Scan for the cell matching the given text and deliver its (X, Y) coordinate at center. 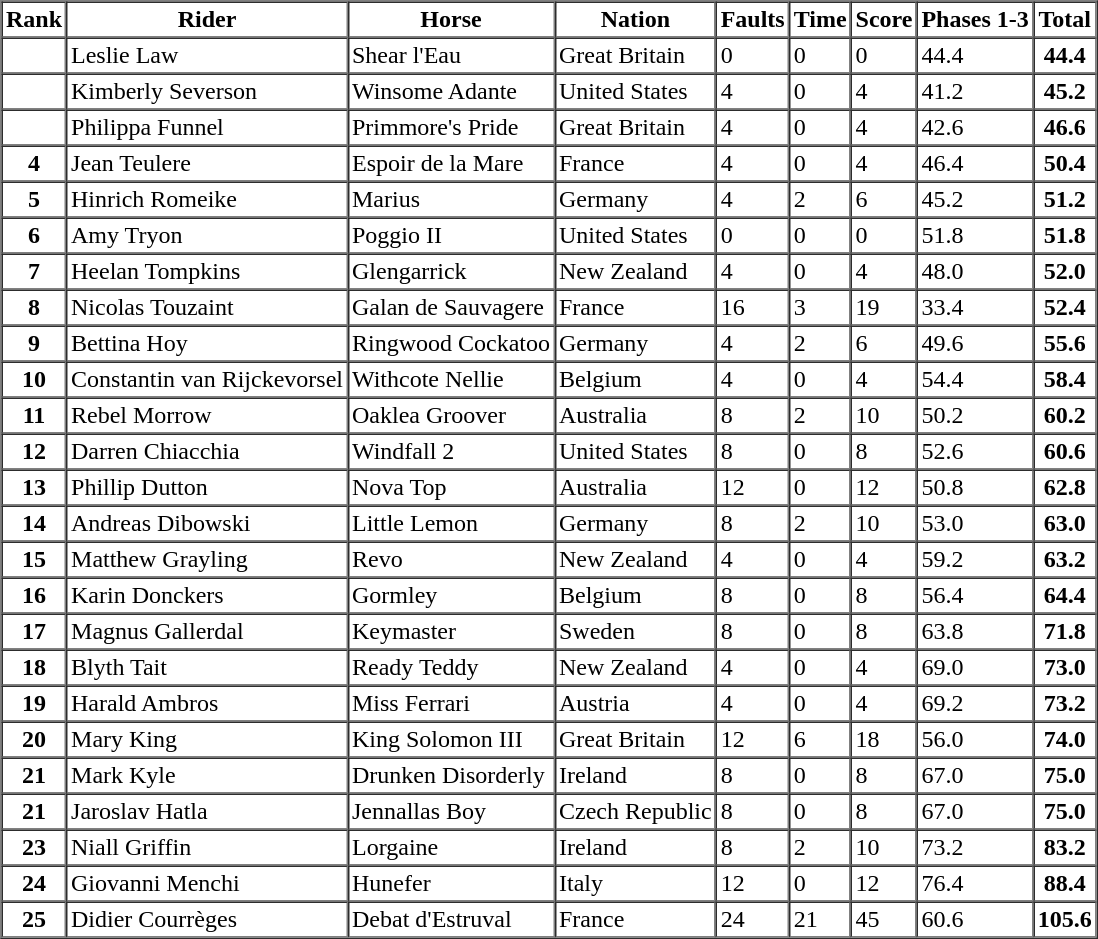
3 (820, 308)
59.2 (975, 560)
42.6 (975, 128)
88.4 (1064, 884)
55.6 (1064, 344)
Heelan Tompkins (208, 272)
11 (34, 416)
Gormley (452, 596)
50.2 (975, 416)
73.0 (1064, 668)
62.8 (1064, 488)
49.6 (975, 344)
Withcote Nellie (452, 380)
Poggio II (452, 236)
Nicolas Touzaint (208, 308)
17 (34, 632)
7 (34, 272)
48.0 (975, 272)
54.4 (975, 380)
53.0 (975, 524)
Galan de Sauvagere (452, 308)
69.0 (975, 668)
Didier Courrèges (208, 920)
Darren Chiacchia (208, 452)
Amy Tryon (208, 236)
Lorgaine (452, 848)
Drunken Disorderly (452, 776)
64.4 (1064, 596)
50.4 (1064, 164)
Jean Teulere (208, 164)
69.2 (975, 704)
Giovanni Menchi (208, 884)
Horse (452, 20)
71.8 (1064, 632)
Miss Ferrari (452, 704)
Niall Griffin (208, 848)
Bettina Hoy (208, 344)
15 (34, 560)
Kimberly Severson (208, 92)
Jaroslav Hatla (208, 812)
Magnus Gallerdal (208, 632)
King Solomon III (452, 740)
20 (34, 740)
46.6 (1064, 128)
Constantin van Rijckevorsel (208, 380)
Total (1064, 20)
Matthew Grayling (208, 560)
46.4 (975, 164)
Austria (636, 704)
58.4 (1064, 380)
Karin Donckers (208, 596)
Phases 1-3 (975, 20)
25 (34, 920)
52.6 (975, 452)
Rebel Morrow (208, 416)
Harald Ambros (208, 704)
Faults (752, 20)
45 (884, 920)
23 (34, 848)
52.0 (1064, 272)
Espoir de la Mare (452, 164)
Sweden (636, 632)
5 (34, 200)
33.4 (975, 308)
Phillip Dutton (208, 488)
50.8 (975, 488)
Italy (636, 884)
63.2 (1064, 560)
52.4 (1064, 308)
Mark Kyle (208, 776)
76.4 (975, 884)
Rank (34, 20)
Time (820, 20)
Keymaster (452, 632)
Ringwood Cockatoo (452, 344)
Czech Republic (636, 812)
Primmore's Pride (452, 128)
105.6 (1064, 920)
Philippa Funnel (208, 128)
Rider (208, 20)
60.2 (1064, 416)
63.0 (1064, 524)
14 (34, 524)
Mary King (208, 740)
56.4 (975, 596)
41.2 (975, 92)
Debat d'Estruval (452, 920)
Hunefer (452, 884)
Nova Top (452, 488)
Jennallas Boy (452, 812)
Shear l'Eau (452, 56)
Blyth Tait (208, 668)
Nation (636, 20)
Leslie Law (208, 56)
Winsome Adante (452, 92)
Hinrich Romeike (208, 200)
74.0 (1064, 740)
56.0 (975, 740)
Marius (452, 200)
Glengarrick (452, 272)
Ready Teddy (452, 668)
Oaklea Groover (452, 416)
51.2 (1064, 200)
Windfall 2 (452, 452)
63.8 (975, 632)
9 (34, 344)
Andreas Dibowski (208, 524)
Little Lemon (452, 524)
Score (884, 20)
13 (34, 488)
Revo (452, 560)
83.2 (1064, 848)
